Capture the cell that displays the provided text and extract its (X, Y) central coordinate. 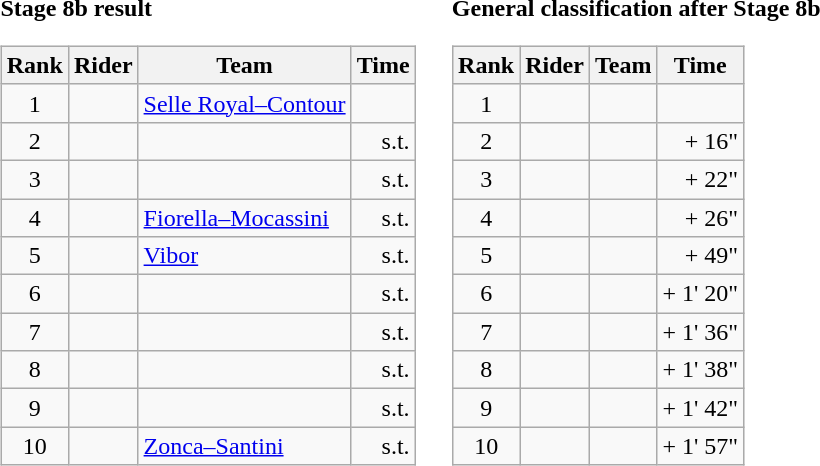
+ 22" (700, 179)
Vibor (244, 256)
+ 16" (700, 141)
Fiorella–Mocassini (244, 217)
Zonca–Santini (244, 446)
+ 1' 36" (700, 332)
+ 49" (700, 256)
+ 1' 42" (700, 408)
+ 26" (700, 217)
+ 1' 38" (700, 370)
+ 1' 57" (700, 446)
Selle Royal–Contour (244, 103)
+ 1' 20" (700, 294)
